Identify which cell holds the provided text, then report its (X, Y) central coordinate. 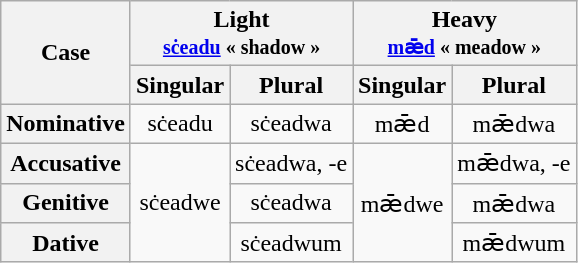
Genitive (66, 203)
sċeadwe (180, 202)
sċeadu (180, 124)
sċeadwum (292, 243)
sċeadwa, -e (292, 163)
Case (66, 52)
Heavymǣd « meadow » (464, 34)
mǣdwa, -e (514, 163)
Accusative (66, 163)
mǣdwe (402, 202)
mǣd (402, 124)
Nominative (66, 124)
Lightsċeadu « shadow » (241, 34)
mǣdwum (514, 243)
Dative (66, 243)
